Find where the given text appears and provide that cell's center as (x, y) coordinate. 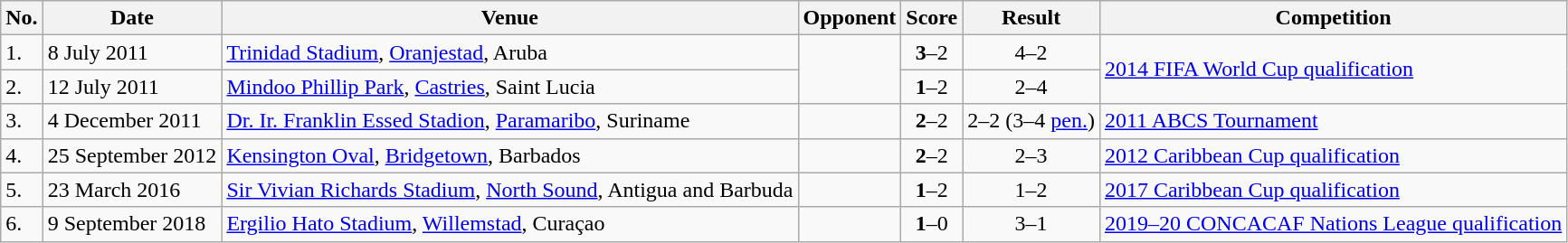
Mindoo Phillip Park, Castries, Saint Lucia (510, 87)
12 July 2011 (132, 87)
Kensington Oval, Bridgetown, Barbados (510, 155)
4. (22, 155)
23 March 2016 (132, 190)
Result (1031, 18)
2–3 (1031, 155)
6. (22, 224)
Sir Vivian Richards Stadium, North Sound, Antigua and Barbuda (510, 190)
1–0 (932, 224)
1. (22, 52)
Ergilio Hato Stadium, Willemstad, Curaçao (510, 224)
3–1 (1031, 224)
2–2 (3–4 pen.) (1031, 121)
Competition (1333, 18)
4 December 2011 (132, 121)
2–4 (1031, 87)
Venue (510, 18)
3–2 (932, 52)
2014 FIFA World Cup qualification (1333, 70)
4–2 (1031, 52)
Dr. Ir. Franklin Essed Stadion, Paramaribo, Suriname (510, 121)
Opponent (850, 18)
2. (22, 87)
2012 Caribbean Cup qualification (1333, 155)
9 September 2018 (132, 224)
Score (932, 18)
8 July 2011 (132, 52)
5. (22, 190)
3. (22, 121)
Date (132, 18)
25 September 2012 (132, 155)
No. (22, 18)
2011 ABCS Tournament (1333, 121)
2019–20 CONCACAF Nations League qualification (1333, 224)
2017 Caribbean Cup qualification (1333, 190)
Trinidad Stadium, Oranjestad, Aruba (510, 52)
